Locate the cell with the specified text and output its (x, y) center coordinate. 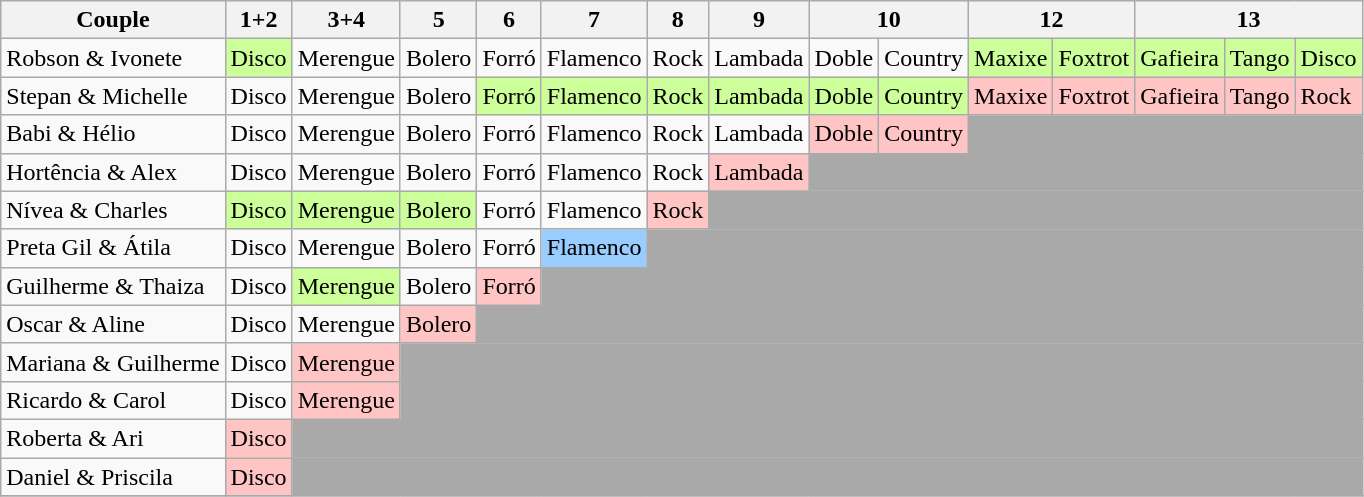
Stepan & Michelle (113, 96)
Couple (113, 20)
6 (509, 20)
Roberta & Ari (113, 438)
Oscar & Aline (113, 324)
Mariana & Guilherme (113, 362)
Guilherme & Thaiza (113, 286)
Ricardo & Carol (113, 400)
5 (438, 20)
Nívea & Charles (113, 210)
13 (1248, 20)
3+4 (346, 20)
Babi & Hélio (113, 134)
7 (594, 20)
Daniel & Priscila (113, 477)
10 (888, 20)
Robson & Ivonete (113, 58)
8 (678, 20)
Preta Gil & Átila (113, 248)
9 (759, 20)
Hortência & Alex (113, 172)
12 (1052, 20)
1+2 (258, 20)
